Search for the cell housing the specified text and yield its [X, Y] center coordinate. 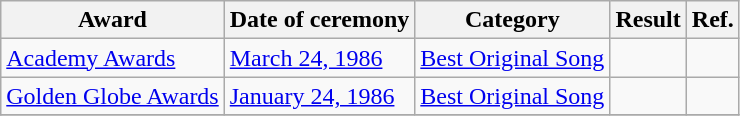
Category [512, 20]
Date of ceremony [320, 20]
Result [648, 20]
January 24, 1986 [320, 96]
Academy Awards [113, 58]
Golden Globe Awards [113, 96]
Award [113, 20]
March 24, 1986 [320, 58]
Ref. [712, 20]
